Identify which cell holds the provided text, then report its (X, Y) central coordinate. 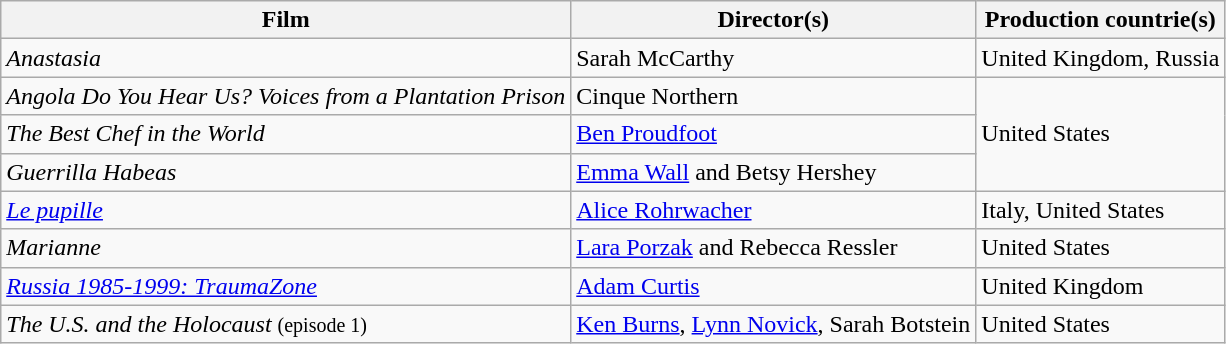
Lara Porzak and Rebecca Ressler (774, 248)
Production countrie(s) (1100, 20)
Russia 1985-1999: TraumaZone (286, 286)
Marianne (286, 248)
Adam Curtis (774, 286)
United Kingdom (1100, 286)
Guerrilla Habeas (286, 172)
Alice Rohrwacher (774, 210)
Cinque Northern (774, 96)
Ben Proudfoot (774, 134)
Director(s) (774, 20)
The Best Chef in the World (286, 134)
The U.S. and the Holocaust (episode 1) (286, 324)
Sarah McCarthy (774, 58)
Italy, United States (1100, 210)
Emma Wall and Betsy Hershey (774, 172)
Film (286, 20)
Ken Burns, Lynn Novick, Sarah Botstein (774, 324)
Angola Do You Hear Us? Voices from a Plantation Prison (286, 96)
Le pupille (286, 210)
United Kingdom, Russia (1100, 58)
Anastasia (286, 58)
